Scan for the cell matching the given text and deliver its [X, Y] coordinate at center. 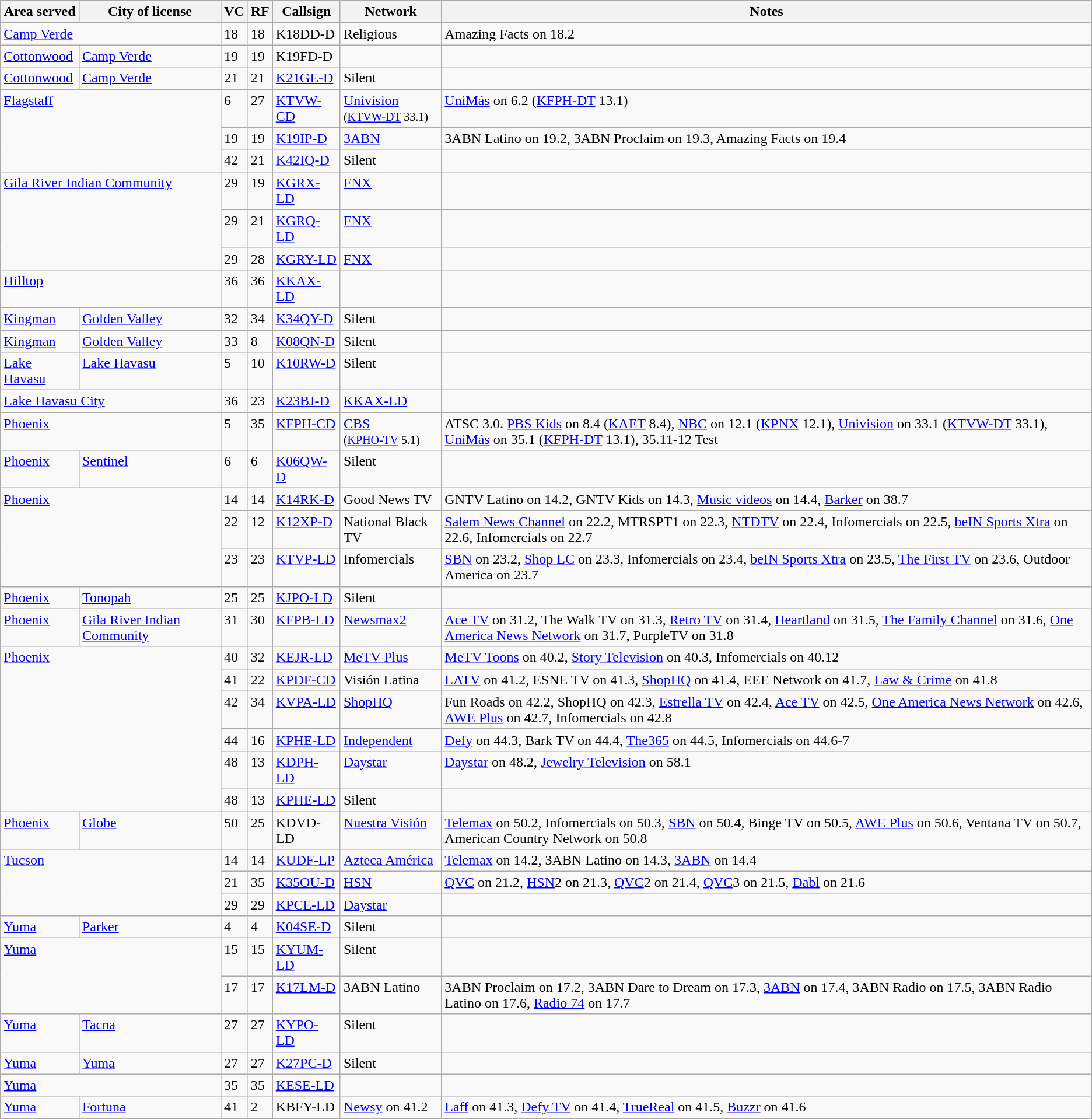
KGRX-LD [306, 190]
44 [234, 740]
Visión Latina [391, 680]
K19FD-D [306, 56]
Laff on 41.3, Defy TV on 41.4, TrueReal on 41.5, Buzzr on 41.6 [766, 1107]
K34QY-D [306, 319]
Amazing Facts on 18.2 [766, 34]
MeTV Toons on 40.2, Story Television on 40.3, Infomercials on 40.12 [766, 658]
Daystar on 48.2, Jewelry Television on 58.1 [766, 770]
UniMás on 6.2 (KFPH-DT 13.1) [766, 109]
Azteca América [391, 861]
K21GE-D [306, 78]
Globe [149, 830]
K27PC-D [306, 1063]
K08QN-D [306, 341]
K06QW-D [306, 469]
GNTV Latino on 14.2, GNTV Kids on 14.3, Music videos on 14.4, Barker on 38.7 [766, 499]
KDPH-LD [306, 770]
HSN [391, 883]
KGRY-LD [306, 258]
Defy on 44.3, Bark TV on 44.4, The365 on 44.5, Infomercials on 44.6-7 [766, 740]
K42IQ-D [306, 160]
National Black TV [391, 530]
VC [234, 12]
City of license [149, 12]
Hilltop [111, 288]
31 [234, 628]
Independent [391, 740]
Newsmax2 [391, 628]
Network [391, 12]
Good News TV [391, 499]
CBS (KPHO-TV 5.1) [391, 432]
30 [260, 628]
KESE-LD [306, 1085]
K17LM-D [306, 995]
K19IP-D [306, 138]
Fun Roads on 42.2, ShopHQ on 42.3, Estrella TV on 42.4, Ace TV on 42.5, One America News Network on 42.6, AWE Plus on 42.7, Infomercials on 42.8 [766, 709]
16 [260, 740]
K12XP-D [306, 530]
K14RK-D [306, 499]
28 [260, 258]
KTVW-CD [306, 109]
K18DD-D [306, 34]
KBFY-LD [306, 1107]
Tacna [149, 1033]
33 [234, 341]
Fortuna [149, 1107]
KFPH-CD [306, 432]
Telemax on 50.2, Infomercials on 50.3, SBN on 50.4, Binge TV on 50.5, AWE Plus on 50.6, Ventana TV on 50.7, American Country Network on 50.8 [766, 830]
Sentinel [149, 469]
KTVP-LD [306, 567]
12 [260, 530]
RF [260, 12]
8 [260, 341]
KVPA-LD [306, 709]
Tucson [111, 883]
KDVD-LD [306, 830]
Infomercials [391, 567]
50 [234, 830]
Parker [149, 927]
KYUM-LD [306, 957]
KYPO-LD [306, 1033]
LATV on 41.2, ESNE TV on 41.3, ShopHQ on 41.4, EEE Network on 41.7, Law & Crime on 41.8 [766, 680]
KPDF-CD [306, 680]
Notes [766, 12]
KJPO-LD [306, 597]
Tonopah [149, 597]
40 [234, 658]
KEJR-LD [306, 658]
Salem News Channel on 22.2, MTRSPT1 on 22.3, NTDTV on 22.4, Infomercials on 22.5, beIN Sports Xtra on 22.6, Infomercials on 22.7 [766, 530]
KPCE-LD [306, 905]
QVC on 21.2, HSN2 on 21.3, QVC2 on 21.4, QVC3 on 21.5, Dabl on 21.6 [766, 883]
3ABN Latino on 19.2, 3ABN Proclaim on 19.3, Amazing Facts on 19.4 [766, 138]
K23BJ-D [306, 401]
K10RW-D [306, 371]
Univision(KTVW-DT 33.1) [391, 109]
Newsy on 41.2 [391, 1107]
3ABN [391, 138]
Flagstaff [111, 131]
2 [260, 1107]
KUDF-LP [306, 861]
SBN on 23.2, Shop LC on 23.3, Infomercials on 23.4, beIN Sports Xtra on 23.5, The First TV on 23.6, Outdoor America on 23.7 [766, 567]
3ABN Latino [391, 995]
KGRQ-LD [306, 229]
K35OU-D [306, 883]
ATSC 3.0. PBS Kids on 8.4 (KAET 8.4), NBC on 12.1 (KPNX 12.1), Univision on 33.1 (KTVW-DT 33.1), UniMás on 35.1 (KFPH-DT 13.1), 35.11-12 Test [766, 432]
Telemax on 14.2, 3ABN Latino on 14.3, 3ABN on 14.4 [766, 861]
Nuestra Visión [391, 830]
3ABN Proclaim on 17.2, 3ABN Dare to Dream on 17.3, 3ABN on 17.4, 3ABN Radio on 17.5, 3ABN Radio Latino on 17.6, Radio 74 on 17.7 [766, 995]
KFPB-LD [306, 628]
Area served [40, 12]
10 [260, 371]
Callsign [306, 12]
Lake Havasu City [111, 401]
Religious [391, 34]
K04SE-D [306, 927]
ShopHQ [391, 709]
MeTV Plus [391, 658]
